Scan for the cell matching the given text and deliver its (X, Y) coordinate at center. 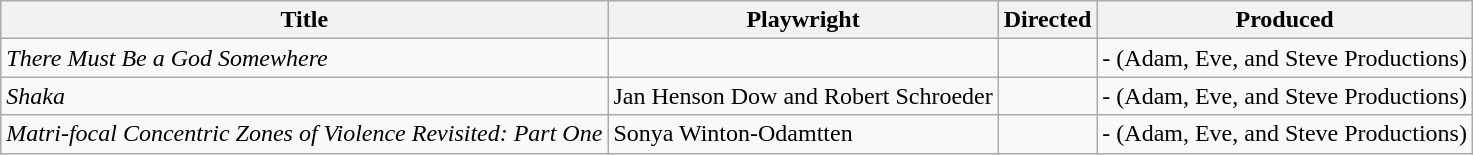
Directed (1048, 20)
Shaka (304, 96)
Produced (1285, 20)
Jan Henson Dow and Robert Schroeder (803, 96)
Matri-focal Concentric Zones of Violence Revisited: Part One (304, 134)
Title (304, 20)
There Must Be a God Somewhere (304, 58)
Playwright (803, 20)
Sonya Winton-Odamtten (803, 134)
